Detect which cell encompasses the target text, then output its (X, Y) center coordinate. 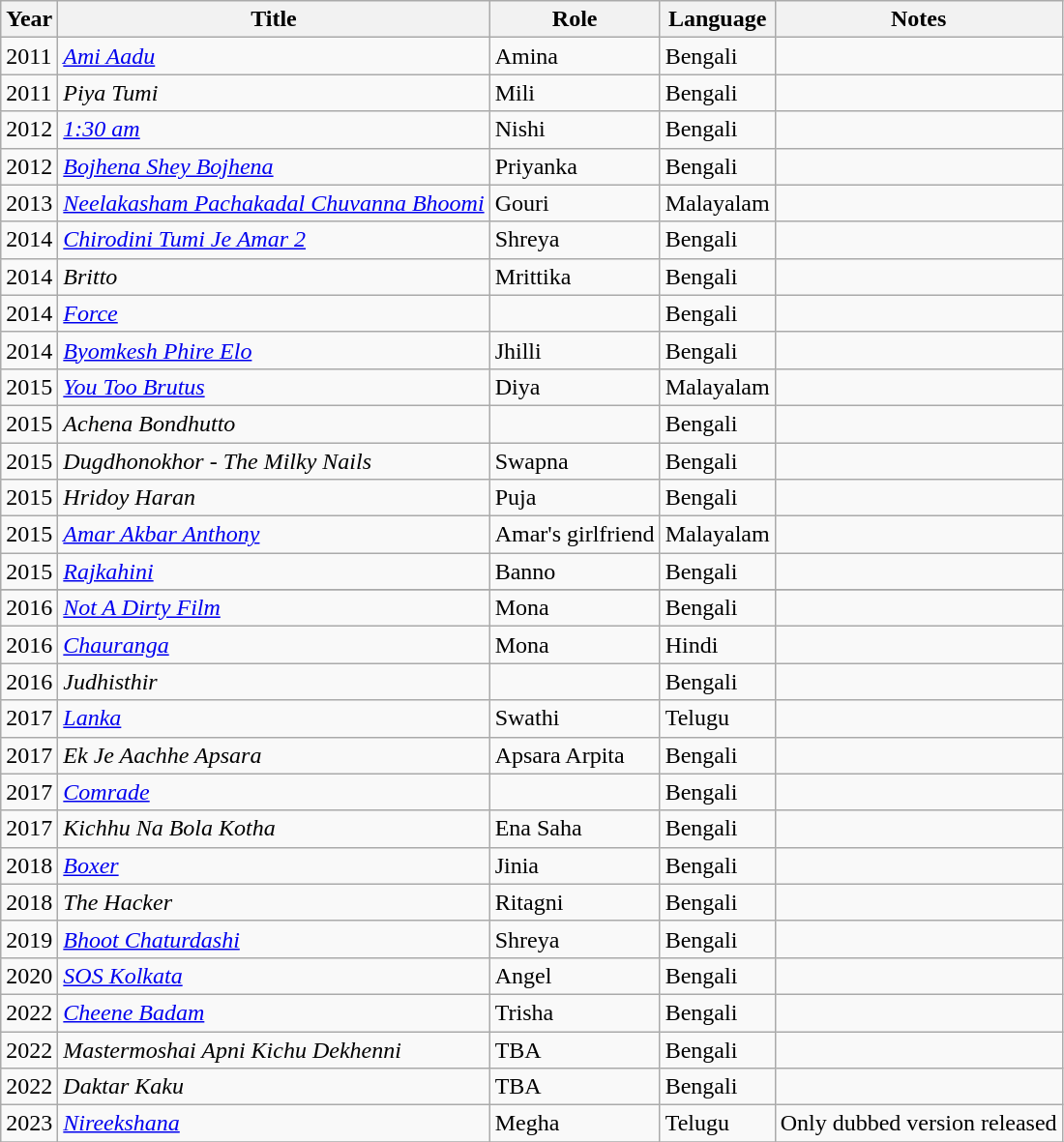
Mrittika (575, 277)
Megha (575, 1124)
Kichhu Na Bola Kotha (274, 829)
Neelakasham Pachakadal Chuvanna Bhoomi (274, 203)
Boxer (274, 865)
Amina (575, 56)
Britto (274, 277)
Piya Tumi (274, 93)
Puja (575, 498)
Role (575, 19)
1:30 am (274, 130)
2019 (29, 939)
Byomkesh Phire Elo (274, 350)
Nishi (575, 130)
Bhoot Chaturdashi (274, 939)
Cheene Badam (274, 1012)
Ek Je Aachhe Apsara (274, 755)
Lanka (274, 718)
Judhisthir (274, 682)
Hindi (718, 645)
Only dubbed version released (919, 1124)
Ritagni (575, 902)
Chauranga (274, 645)
2013 (29, 203)
Chirodini Tumi Je Amar 2 (274, 240)
Amar Akbar Anthony (274, 535)
Mastermoshai Apni Kichu Dekhenni (274, 1049)
Jhilli (575, 350)
Nireekshana (274, 1124)
Dugdhonokhor - The Milky Nails (274, 461)
2020 (29, 976)
Title (274, 19)
Priyanka (575, 166)
2023 (29, 1124)
Hridoy Haran (274, 498)
Year (29, 19)
Rajkahini (274, 571)
Banno (575, 571)
Force (274, 313)
Gouri (575, 203)
Jinia (575, 865)
Not A Dirty Film (274, 608)
Notes (919, 19)
Bojhena Shey Bojhena (274, 166)
Achena Bondhutto (274, 424)
Swapna (575, 461)
Ena Saha (575, 829)
Mili (575, 93)
Language (718, 19)
You Too Brutus (274, 387)
The Hacker (274, 902)
Swathi (575, 718)
Ami Aadu (274, 56)
SOS Kolkata (274, 976)
Amar's girlfriend (575, 535)
Comrade (274, 792)
Angel (575, 976)
Apsara Arpita (575, 755)
Daktar Kaku (274, 1087)
Diya (575, 387)
Trisha (575, 1012)
